Provide the [X, Y] coordinate of the cell's center where the given text is located.  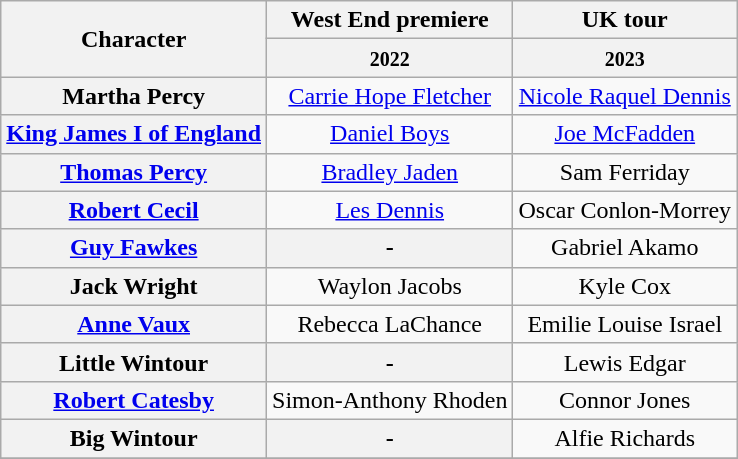
West End premiere [390, 20]
Gabriel Akamo [625, 248]
Alfie Richards [625, 438]
Kyle Cox [625, 286]
Lewis Edgar [625, 362]
Thomas Percy [134, 172]
Robert Cecil [134, 210]
Les Dennis [390, 210]
Oscar Conlon-Morrey [625, 210]
Martha Percy [134, 96]
Waylon Jacobs [390, 286]
Character [134, 39]
UK tour [625, 20]
Sam Ferriday [625, 172]
Guy Fawkes [134, 248]
Simon-Anthony Rhoden [390, 400]
Anne Vaux [134, 324]
2023 [625, 58]
Nicole Raquel Dennis [625, 96]
Robert Catesby [134, 400]
Little Wintour [134, 362]
Bradley Jaden [390, 172]
Carrie Hope Fletcher [390, 96]
Joe McFadden [625, 134]
Connor Jones [625, 400]
Rebecca LaChance [390, 324]
Daniel Boys [390, 134]
Big Wintour [134, 438]
King James I of England [134, 134]
Emilie Louise Israel [625, 324]
2022 [390, 58]
Jack Wright [134, 286]
